Pinpoint the cell where the given text exists, returning its (x, y) midpoint coordinate. 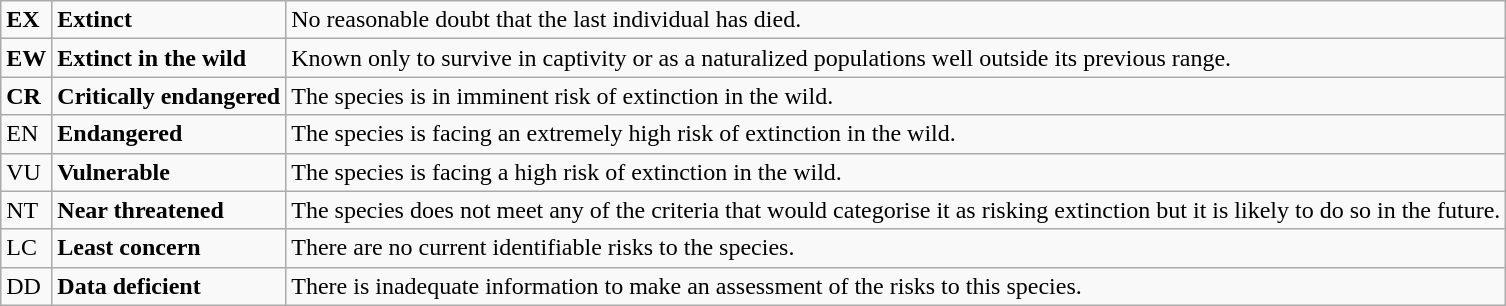
Data deficient (169, 286)
Vulnerable (169, 172)
Endangered (169, 134)
There are no current identifiable risks to the species. (896, 248)
LC (26, 248)
EW (26, 58)
The species does not meet any of the criteria that would categorise it as risking extinction but it is likely to do so in the future. (896, 210)
Known only to survive in captivity or as a naturalized populations well outside its previous range. (896, 58)
The species is in imminent risk of extinction in the wild. (896, 96)
NT (26, 210)
Critically endangered (169, 96)
VU (26, 172)
The species is facing an extremely high risk of extinction in the wild. (896, 134)
The species is facing a high risk of extinction in the wild. (896, 172)
Extinct in the wild (169, 58)
Extinct (169, 20)
Least concern (169, 248)
Near threatened (169, 210)
No reasonable doubt that the last individual has died. (896, 20)
There is inadequate information to make an assessment of the risks to this species. (896, 286)
CR (26, 96)
EX (26, 20)
EN (26, 134)
DD (26, 286)
